Return (x, y) of the center of cell containing provided text 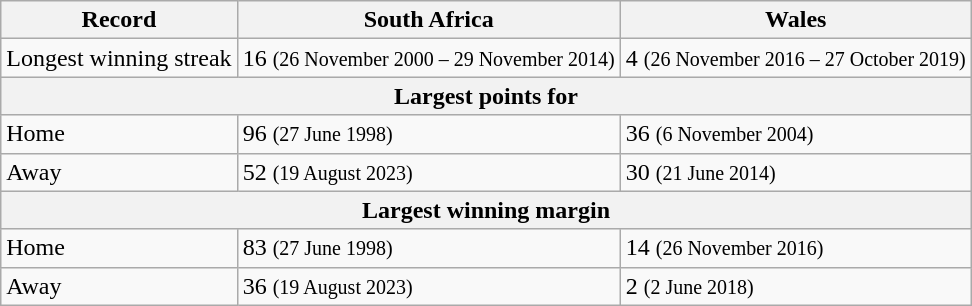
16 (26 November 2000 – 29 November 2014) (428, 58)
Wales (796, 20)
14 (26 November 2016) (796, 248)
Longest winning streak (119, 58)
Largest points for (486, 96)
30 (21 June 2014) (796, 172)
96 (27 June 1998) (428, 134)
Largest winning margin (486, 210)
36 (6 November 2004) (796, 134)
4 (26 November 2016 – 27 October 2019) (796, 58)
2 (2 June 2018) (796, 286)
South Africa (428, 20)
36 (19 August 2023) (428, 286)
52 (19 August 2023) (428, 172)
83 (27 June 1998) (428, 248)
Record (119, 20)
